For the text-containing cell, return its midpoint in (x, y) coordinate format. 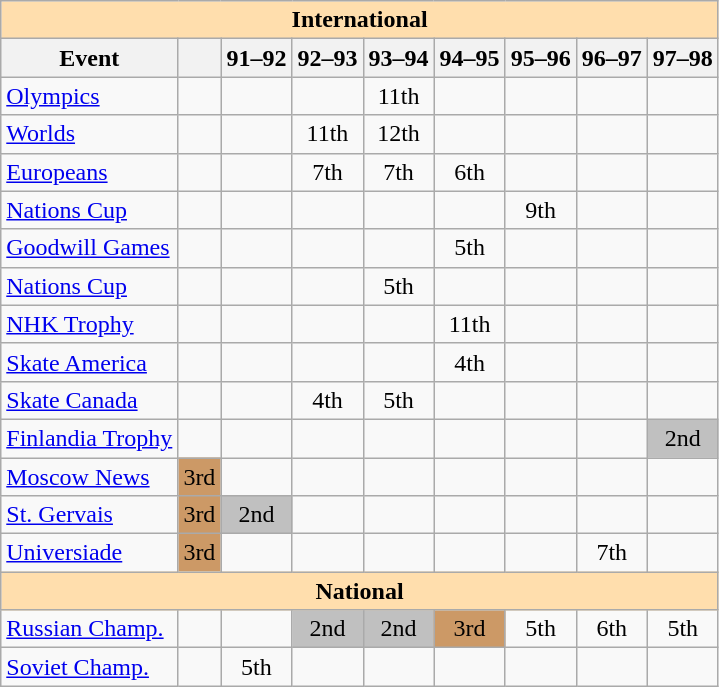
Russian Champ. (90, 629)
Skate Canada (90, 400)
12th (398, 134)
Finlandia Trophy (90, 438)
96–97 (612, 58)
Universiade (90, 553)
Olympics (90, 96)
Moscow News (90, 477)
Event (90, 58)
94–95 (470, 58)
International (360, 20)
NHK Trophy (90, 324)
Soviet Champ. (90, 667)
93–94 (398, 58)
St. Gervais (90, 515)
91–92 (256, 58)
Europeans (90, 172)
Skate America (90, 362)
95–96 (540, 58)
92–93 (328, 58)
National (360, 591)
Goodwill Games (90, 248)
97–98 (682, 58)
Worlds (90, 134)
9th (540, 210)
